Provide the (X, Y) coordinate of the cell's center where the given text is located.  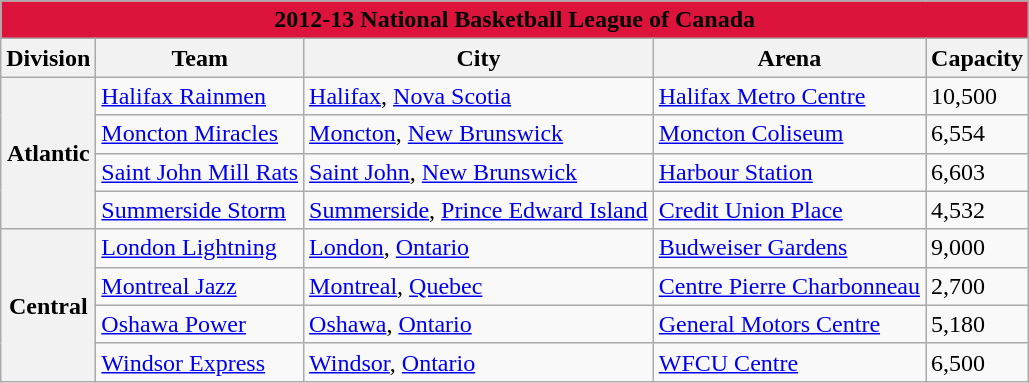
Oshawa Power (200, 324)
Atlantic (48, 153)
Montreal Jazz (200, 286)
Summerside, Prince Edward Island (479, 210)
6,554 (978, 134)
Moncton, New Brunswick (479, 134)
5,180 (978, 324)
Budweiser Gardens (789, 248)
London, Ontario (479, 248)
Halifax Rainmen (200, 96)
London Lightning (200, 248)
Harbour Station (789, 172)
Division (48, 58)
Central (48, 305)
Credit Union Place (789, 210)
2012-13 National Basketball League of Canada (515, 20)
WFCU Centre (789, 362)
4,532 (978, 210)
6,603 (978, 172)
Capacity (978, 58)
Moncton Miracles (200, 134)
Centre Pierre Charbonneau (789, 286)
Saint John, New Brunswick (479, 172)
6,500 (978, 362)
City (479, 58)
Montreal, Quebec (479, 286)
Moncton Coliseum (789, 134)
General Motors Centre (789, 324)
Oshawa, Ontario (479, 324)
9,000 (978, 248)
Halifax Metro Centre (789, 96)
2,700 (978, 286)
10,500 (978, 96)
Summerside Storm (200, 210)
Saint John Mill Rats (200, 172)
Team (200, 58)
Arena (789, 58)
Windsor Express (200, 362)
Windsor, Ontario (479, 362)
Halifax, Nova Scotia (479, 96)
